From the cell containing the given text, extract its center point as [x, y] coordinate. 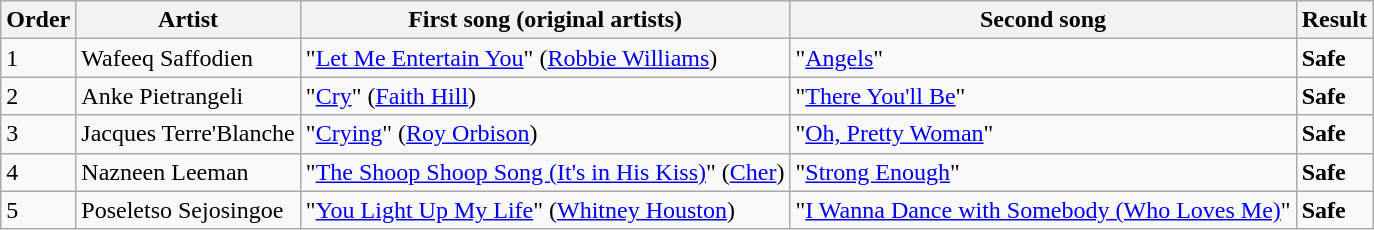
Nazneen Leeman [188, 172]
First song (original artists) [545, 20]
4 [38, 172]
"There You'll Be" [1043, 96]
Result [1334, 20]
1 [38, 58]
3 [38, 134]
Wafeeq Saffodien [188, 58]
5 [38, 210]
"Crying" (Roy Orbison) [545, 134]
Anke Pietrangeli [188, 96]
2 [38, 96]
"I Wanna Dance with Somebody (Who Loves Me)" [1043, 210]
"Let Me Entertain You" (Robbie Williams) [545, 58]
"Strong Enough" [1043, 172]
Poseletso Sejosingoe [188, 210]
Jacques Terre'Blanche [188, 134]
"Oh, Pretty Woman" [1043, 134]
Second song [1043, 20]
"You Light Up My Life" (Whitney Houston) [545, 210]
"Cry" (Faith Hill) [545, 96]
"The Shoop Shoop Song (It's in His Kiss)" (Cher) [545, 172]
Artist [188, 20]
"Angels" [1043, 58]
Order [38, 20]
